Search for the cell housing the specified text and yield its (X, Y) center coordinate. 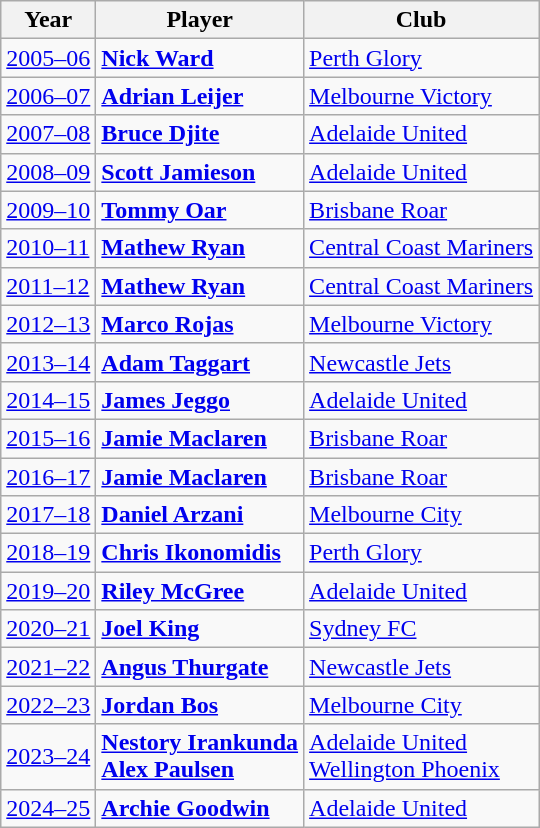
Adelaide United Wellington Phoenix (422, 756)
2022–23 (48, 705)
2006–07 (48, 96)
2005–06 (48, 58)
Chris Ikonomidis (200, 553)
2010–11 (48, 248)
2009–10 (48, 210)
2015–16 (48, 438)
Nestory Irankunda Alex Paulsen (200, 756)
Club (422, 20)
Sydney FC (422, 629)
Bruce Djite (200, 134)
2019–20 (48, 591)
2016–17 (48, 477)
Joel King (200, 629)
2018–19 (48, 553)
Riley McGree (200, 591)
2024–25 (48, 808)
James Jeggo (200, 400)
2021–22 (48, 667)
Angus Thurgate (200, 667)
2012–13 (48, 324)
Year (48, 20)
2023–24 (48, 756)
2013–14 (48, 362)
2011–12 (48, 286)
Marco Rojas (200, 324)
2007–08 (48, 134)
2017–18 (48, 515)
2020–21 (48, 629)
Archie Goodwin (200, 808)
Scott Jamieson (200, 172)
Jordan Bos (200, 705)
Adam Taggart (200, 362)
Player (200, 20)
Nick Ward (200, 58)
2014–15 (48, 400)
2008–09 (48, 172)
Tommy Oar (200, 210)
Daniel Arzani (200, 515)
Adrian Leijer (200, 96)
